Detect which cell encompasses the target text, then output its [x, y] center coordinate. 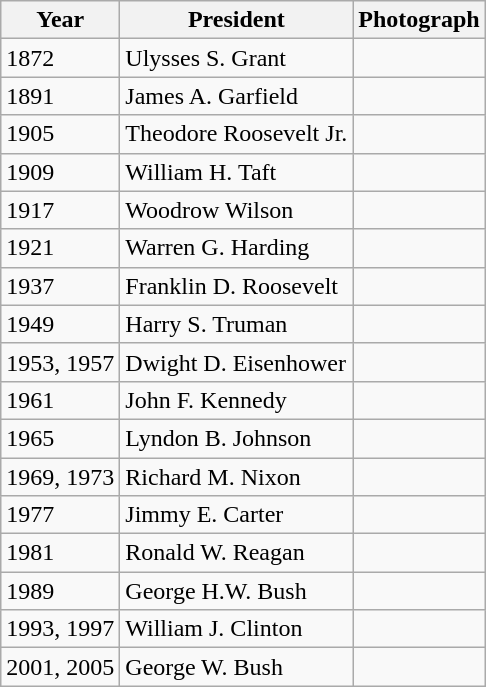
William H. Taft [236, 172]
1921 [60, 248]
2001, 2005 [60, 667]
Richard M. Nixon [236, 477]
1917 [60, 210]
1949 [60, 324]
1909 [60, 172]
1891 [60, 96]
Theodore Roosevelt Jr. [236, 134]
George W. Bush [236, 667]
Woodrow Wilson [236, 210]
1981 [60, 553]
1993, 1997 [60, 629]
1937 [60, 286]
Ronald W. Reagan [236, 553]
Warren G. Harding [236, 248]
Photograph [419, 20]
1953, 1957 [60, 362]
1961 [60, 400]
George H.W. Bush [236, 591]
Lyndon B. Johnson [236, 438]
President [236, 20]
1977 [60, 515]
1989 [60, 591]
James A. Garfield [236, 96]
1905 [60, 134]
Harry S. Truman [236, 324]
Franklin D. Roosevelt [236, 286]
Year [60, 20]
John F. Kennedy [236, 400]
Dwight D. Eisenhower [236, 362]
William J. Clinton [236, 629]
1965 [60, 438]
1872 [60, 58]
1969, 1973 [60, 477]
Jimmy E. Carter [236, 515]
Ulysses S. Grant [236, 58]
